Return the [x, y] coordinate for the center point of the cell that contains the specified text.  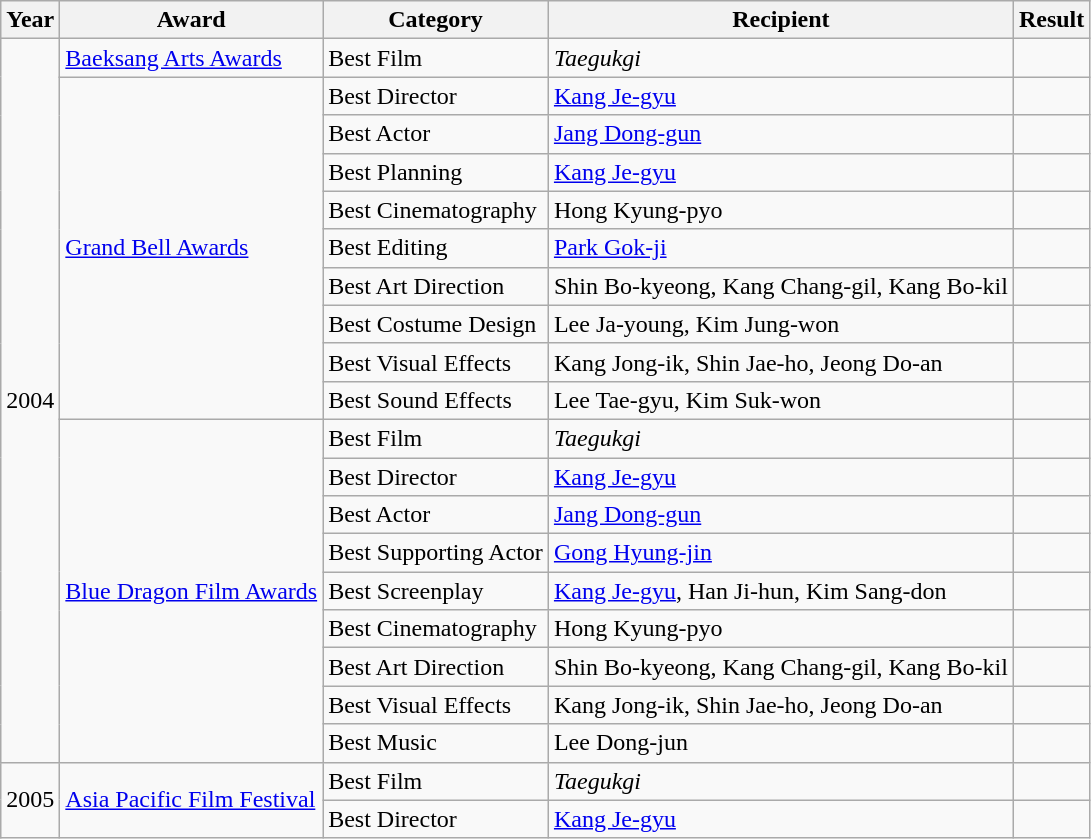
Lee Dong-jun [780, 743]
2005 [30, 800]
Best Planning [436, 172]
Best Sound Effects [436, 400]
Blue Dragon Film Awards [192, 590]
Baeksang Arts Awards [192, 58]
Kang Je-gyu, Han Ji-hun, Kim Sang-don [780, 591]
Result [1051, 20]
Asia Pacific Film Festival [192, 800]
Lee Tae-gyu, Kim Suk-won [780, 400]
2004 [30, 400]
Best Screenplay [436, 591]
Gong Hyung-jin [780, 553]
Best Costume Design [436, 324]
Park Gok-ji [780, 248]
Grand Bell Awards [192, 248]
Best Editing [436, 248]
Best Music [436, 743]
Award [192, 20]
Lee Ja-young, Kim Jung-won [780, 324]
Category [436, 20]
Recipient [780, 20]
Year [30, 20]
Best Supporting Actor [436, 553]
